Return the [X, Y] coordinate for the center point of the cell that contains the specified text.  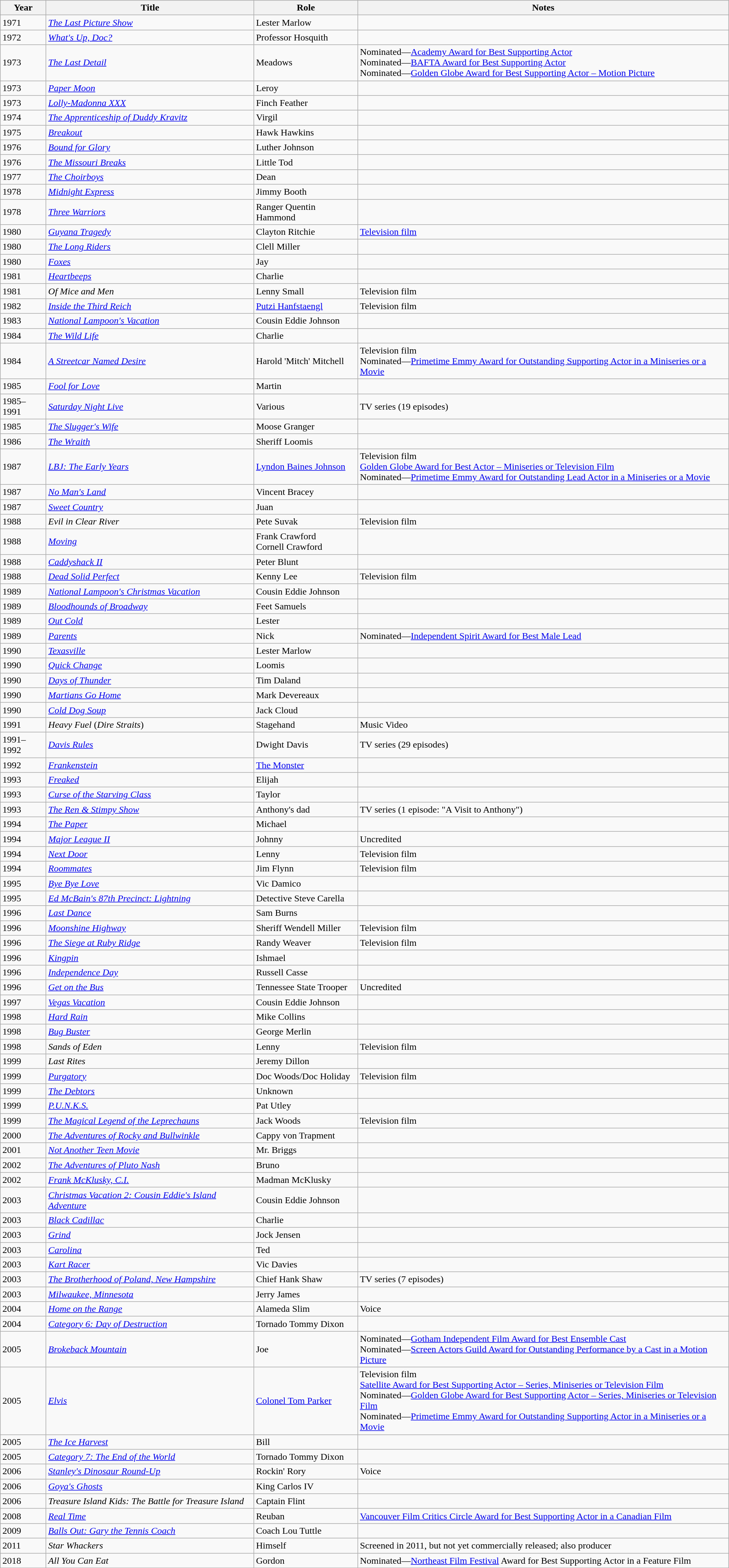
Kart Racer [150, 1265]
Captain Flint [306, 1501]
Mike Collins [306, 1017]
Mr. Briggs [306, 1150]
Jay [306, 262]
Jim Flynn [306, 869]
All You Can Eat [150, 1560]
Luther Johnson [306, 147]
Juan [306, 507]
National Lampoon's Christmas Vacation [150, 591]
Real Time [150, 1516]
Evil in Clear River [150, 522]
Black Cadillac [150, 1220]
Madman McKlusky [306, 1180]
1991 [23, 725]
Vic Damico [306, 883]
The Wraith [150, 441]
Sheriff Loomis [306, 441]
The Choirboys [150, 177]
Saturday Night Live [150, 407]
2009 [23, 1531]
Kenny Lee [306, 577]
Michael [306, 824]
Frank CrawfordCornell Crawford [306, 542]
Martin [306, 386]
The Adventures of Rocky and Bullwinkle [150, 1135]
Lyndon Baines Johnson [306, 466]
Moving [150, 542]
Milwaukee, Minnesota [150, 1294]
Freaked [150, 780]
Hard Rain [150, 1017]
Bound for Glory [150, 147]
The Ice Harvest [150, 1442]
Of Mice and Men [150, 291]
Dead Solid Perfect [150, 577]
Harold 'Mitch' Mitchell [306, 361]
TV series (19 episodes) [544, 407]
Peter Blunt [306, 562]
What's Up, Doc? [150, 37]
The Ren & Stimpy Show [150, 810]
Nominated—Northeast Film Festival Award for Best Supporting Actor in a Feature Film [544, 1560]
The Adventures of Pluto Nash [150, 1165]
Caddyshack II [150, 562]
Feet Samuels [306, 606]
Bruno [306, 1165]
Jock Jensen [306, 1235]
The Brotherhood of Poland, New Hampshire [150, 1279]
Nick [306, 636]
Notes [544, 8]
Ishmael [306, 957]
Hawk Hawkins [306, 132]
Title [150, 8]
1974 [23, 118]
Elijah [306, 780]
Not Another Teen Movie [150, 1150]
Jerry James [306, 1294]
1997 [23, 1002]
Lester [306, 621]
No Man's Land [150, 492]
Moonshine Highway [150, 928]
Vic Davies [306, 1265]
Paper Moon [150, 88]
Dwight Davis [306, 744]
1985–1991 [23, 407]
Professor Hosquith [306, 37]
Independence Day [150, 972]
Category 7: The End of the World [150, 1457]
Bye Bye Love [150, 883]
Year [23, 8]
Purgatory [150, 1076]
The Last Detail [150, 63]
Stanley's Dinosaur Round-Up [150, 1471]
Cold Dog Soup [150, 710]
Category 6: Day of Destruction [150, 1324]
Vegas Vacation [150, 1002]
Music Video [544, 725]
Joe [306, 1349]
Next Door [150, 854]
Pete Suvak [306, 522]
Detective Steve Carella [306, 898]
Tennessee State Trooper [306, 987]
The Wild Life [150, 336]
Anthony's dad [306, 810]
Lolly-Madonna XXX [150, 103]
Himself [306, 1545]
Goya's Ghosts [150, 1486]
Putzi Hanfstaengl [306, 306]
Gordon [306, 1560]
Get on the Bus [150, 987]
Elvis [150, 1401]
2008 [23, 1516]
Sheriff Wendell Miller [306, 928]
Martians Go Home [150, 695]
1992 [23, 765]
2000 [23, 1135]
Role [306, 8]
The Long Riders [150, 247]
Dean [306, 177]
Jimmy Booth [306, 192]
Bill [306, 1442]
Loomis [306, 665]
Screened in 2011, but not yet commercially released; also producer [544, 1545]
Colonel Tom Parker [306, 1401]
Last Rites [150, 1061]
Sweet Country [150, 507]
National Lampoon's Vacation [150, 321]
1982 [23, 306]
The Siege at Ruby Ridge [150, 943]
Guyana Tragedy [150, 232]
Carolina [150, 1249]
1986 [23, 441]
Ed McBain's 87th Precinct: Lightning [150, 898]
Home on the Range [150, 1309]
2018 [23, 1560]
Quick Change [150, 665]
Reuban [306, 1516]
The Paper [150, 824]
Sands of Eden [150, 1047]
Taylor [306, 795]
Unknown [306, 1091]
Kingpin [150, 957]
The Last Picture Show [150, 23]
Bloodhounds of Broadway [150, 606]
Three Warriors [150, 212]
2001 [23, 1150]
Jack Woods [306, 1121]
Frankenstein [150, 765]
Parents [150, 636]
Chief Hank Shaw [306, 1279]
1975 [23, 132]
TV series (29 episodes) [544, 744]
Frank McKlusky, C.I. [150, 1180]
Little Tod [306, 162]
Heavy Fuel (Dire Straits) [150, 725]
Brokeback Mountain [150, 1349]
George Merlin [306, 1032]
Grind [150, 1235]
Clayton Ritchie [306, 232]
Roommates [150, 869]
Vincent Bracey [306, 492]
Stagehand [306, 725]
Coach Lou Tuttle [306, 1531]
Television filmNominated—Primetime Emmy Award for Outstanding Supporting Actor in a Miniseries or a Movie [544, 361]
Texasville [150, 651]
1991–1992 [23, 744]
Various [306, 407]
1972 [23, 37]
TV series (7 episodes) [544, 1279]
Ted [306, 1249]
Vancouver Film Critics Circle Award for Best Supporting Actor in a Canadian Film [544, 1516]
The Debtors [150, 1091]
Doc Woods/Doc Holiday [306, 1076]
Bug Buster [150, 1032]
Heartbeeps [150, 276]
Rockin' Rory [306, 1471]
Meadows [306, 63]
Major League II [150, 839]
Jack Cloud [306, 710]
Davis Rules [150, 744]
Out Cold [150, 621]
Ranger Quentin Hammond [306, 212]
A Streetcar Named Desire [150, 361]
Treasure Island Kids: The Battle for Treasure Island [150, 1501]
Star Whackers [150, 1545]
Moose Granger [306, 426]
The Magical Legend of the Leprechauns [150, 1121]
P.U.N.K.S. [150, 1106]
Clell Miller [306, 247]
The Slugger's Wife [150, 426]
Fool for Love [150, 386]
Alameda Slim [306, 1309]
Nominated—Independent Spirit Award for Best Male Lead [544, 636]
Randy Weaver [306, 943]
1983 [23, 321]
Last Dance [150, 913]
Tim Daland [306, 680]
Cappy von Trapment [306, 1135]
The Monster [306, 765]
1977 [23, 177]
Inside the Third Reich [150, 306]
Jeremy Dillon [306, 1061]
LBJ: The Early Years [150, 466]
King Carlos IV [306, 1486]
Days of Thunder [150, 680]
Finch Feather [306, 103]
Mark Devereaux [306, 695]
Lenny Small [306, 291]
Russell Casse [306, 972]
Pat Utley [306, 1106]
Breakout [150, 132]
The Missouri Breaks [150, 162]
2011 [23, 1545]
Christmas Vacation 2: Cousin Eddie's Island Adventure [150, 1200]
Curse of the Starving Class [150, 795]
Foxes [150, 262]
Leroy [306, 88]
Midnight Express [150, 192]
Virgil [306, 118]
Johnny [306, 839]
1971 [23, 23]
Balls Out: Gary the Tennis Coach [150, 1531]
TV series (1 episode: "A Visit to Anthony") [544, 810]
The Apprenticeship of Duddy Kravitz [150, 118]
Sam Burns [306, 913]
